Detect which cell encompasses the target text, then output its (X, Y) center coordinate. 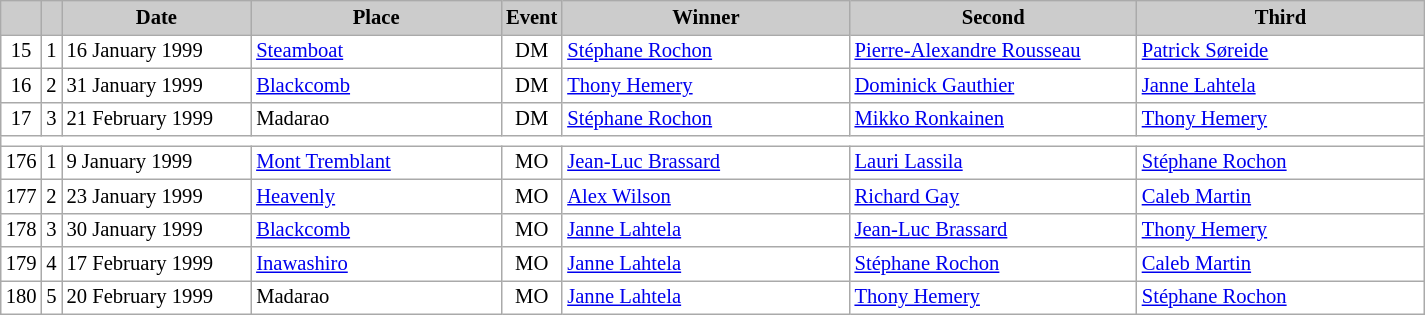
21 February 1999 (157, 119)
Date (157, 17)
Second (994, 17)
Mont Tremblant (376, 162)
4 (51, 263)
5 (51, 297)
Steamboat (376, 51)
Lauri Lassila (994, 162)
Inawashiro (376, 263)
177 (22, 196)
176 (22, 162)
Event (532, 17)
15 (22, 51)
16 January 1999 (157, 51)
Alex Wilson (706, 196)
Place (376, 17)
Mikko Ronkainen (994, 119)
179 (22, 263)
Richard Gay (994, 196)
31 January 1999 (157, 85)
23 January 1999 (157, 196)
Third (1280, 17)
9 January 1999 (157, 162)
Winner (706, 17)
Patrick Søreide (1280, 51)
17 (22, 119)
Heavenly (376, 196)
180 (22, 297)
Dominick Gauthier (994, 85)
30 January 1999 (157, 230)
178 (22, 230)
17 February 1999 (157, 263)
16 (22, 85)
20 February 1999 (157, 297)
Pierre-Alexandre Rousseau (994, 51)
